Determine the [x, y] coordinate at the center of the cell enclosing the given text.  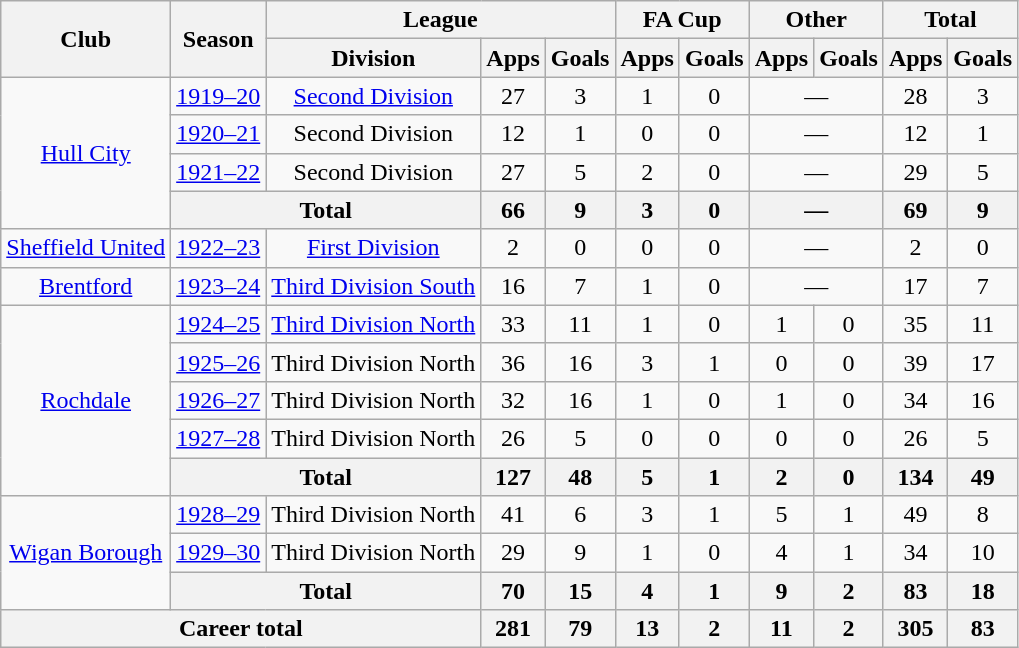
Season [218, 39]
8 [983, 515]
35 [915, 324]
39 [915, 362]
Division [374, 58]
1920–21 [218, 134]
Rochdale [86, 400]
41 [513, 515]
1927–28 [218, 438]
305 [915, 629]
1924–25 [218, 324]
69 [915, 210]
Career total [241, 629]
1929–30 [218, 553]
15 [580, 591]
1922–23 [218, 248]
Other [816, 20]
10 [983, 553]
League [440, 20]
Sheffield United [86, 248]
32 [513, 400]
281 [513, 629]
Wigan Borough [86, 553]
Third Division South [374, 286]
18 [983, 591]
1923–24 [218, 286]
48 [580, 477]
28 [915, 96]
66 [513, 210]
Brentford [86, 286]
33 [513, 324]
127 [513, 477]
Club [86, 39]
FA Cup [682, 20]
6 [580, 515]
1928–29 [218, 515]
Hull City [86, 153]
36 [513, 362]
1919–20 [218, 96]
1925–26 [218, 362]
1926–27 [218, 400]
79 [580, 629]
1921–22 [218, 172]
134 [915, 477]
13 [647, 629]
70 [513, 591]
First Division [374, 248]
